Extract the [x, y] coordinate from the center of the cell holding the provided text.  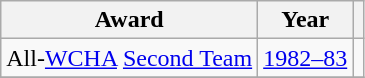
All-WCHA Second Team [130, 58]
Year [306, 20]
Award [130, 20]
1982–83 [306, 58]
